Output the (X, Y) coordinate of the center of the cell containing the given text.  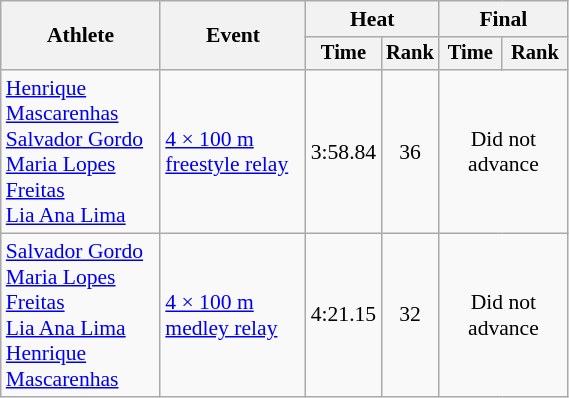
4 × 100 m freestyle relay (232, 152)
Athlete (81, 36)
Final (504, 19)
36 (410, 152)
Event (232, 36)
32 (410, 316)
Heat (372, 19)
4:21.15 (344, 316)
Henrique Mascarenhas Salvador GordoMaria Lopes Freitas Lia Ana Lima (81, 152)
3:58.84 (344, 152)
4 × 100 m medley relay (232, 316)
Salvador Gordo Maria Lopes Freitas Lia Ana Lima Henrique Mascarenhas (81, 316)
